Find where the given text appears and provide that cell's center as [x, y] coordinate. 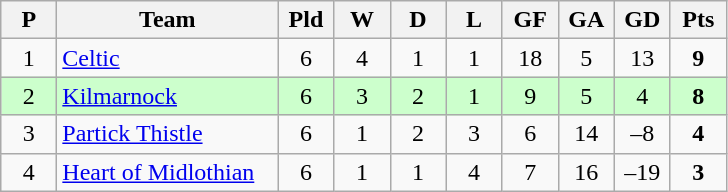
14 [586, 134]
Kilmarnock [168, 96]
D [418, 20]
–19 [642, 172]
P [29, 20]
13 [642, 58]
16 [586, 172]
8 [698, 96]
Heart of Midlothian [168, 172]
GA [586, 20]
GD [642, 20]
L [474, 20]
GF [530, 20]
W [362, 20]
–8 [642, 134]
Partick Thistle [168, 134]
Celtic [168, 58]
Team [168, 20]
Pts [698, 20]
Pld [306, 20]
7 [530, 172]
18 [530, 58]
